Locate the cell with the specified text and output its [x, y] center coordinate. 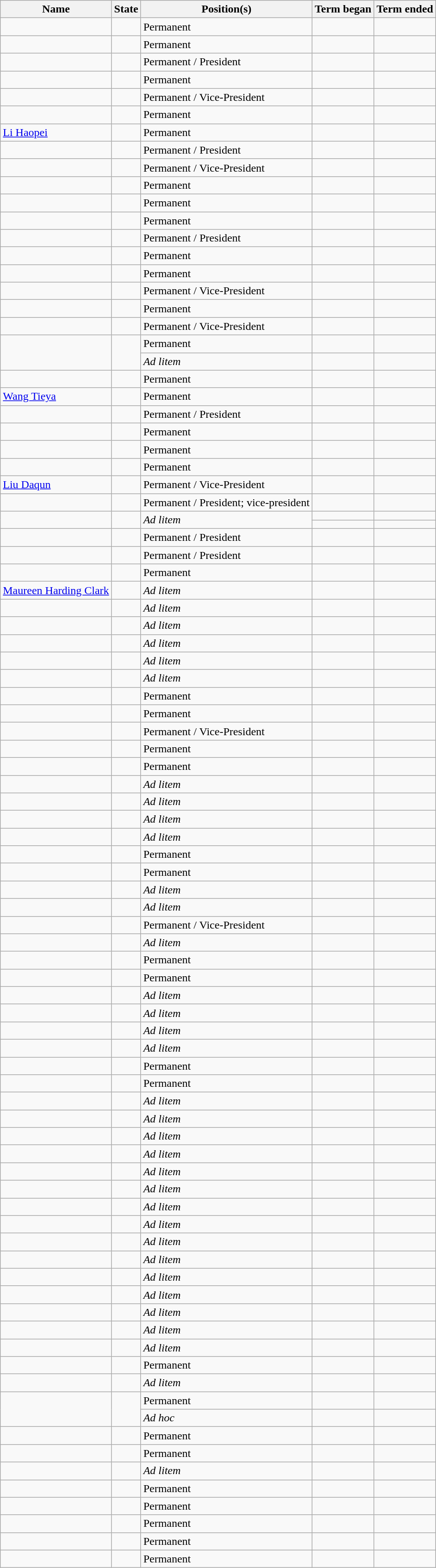
Permanent / President; vice-president [226, 502]
Term ended [405, 9]
Wang Tieya [56, 397]
Position(s) [226, 9]
Maureen Harding Clark [56, 590]
State [126, 9]
Name [56, 9]
Term began [343, 9]
Ad hoc [226, 1418]
Liu Daqun [56, 484]
Li Haopei [56, 132]
